For the text-containing cell, return its midpoint in (x, y) coordinate format. 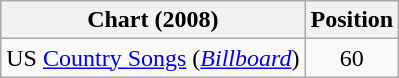
Chart (2008) (153, 20)
60 (352, 58)
US Country Songs (Billboard) (153, 58)
Position (352, 20)
